Locate the cell with the specified text and output its (x, y) center coordinate. 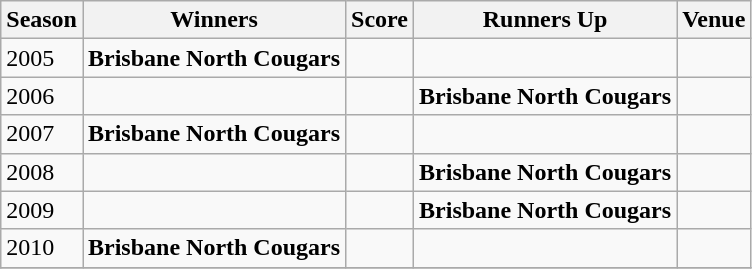
Venue (714, 20)
2006 (42, 96)
2008 (42, 172)
Season (42, 20)
Runners Up (546, 20)
2007 (42, 134)
Score (380, 20)
2010 (42, 248)
2009 (42, 210)
2005 (42, 58)
Winners (214, 20)
